Extract the (x, y) coordinate from the center of the cell holding the provided text.  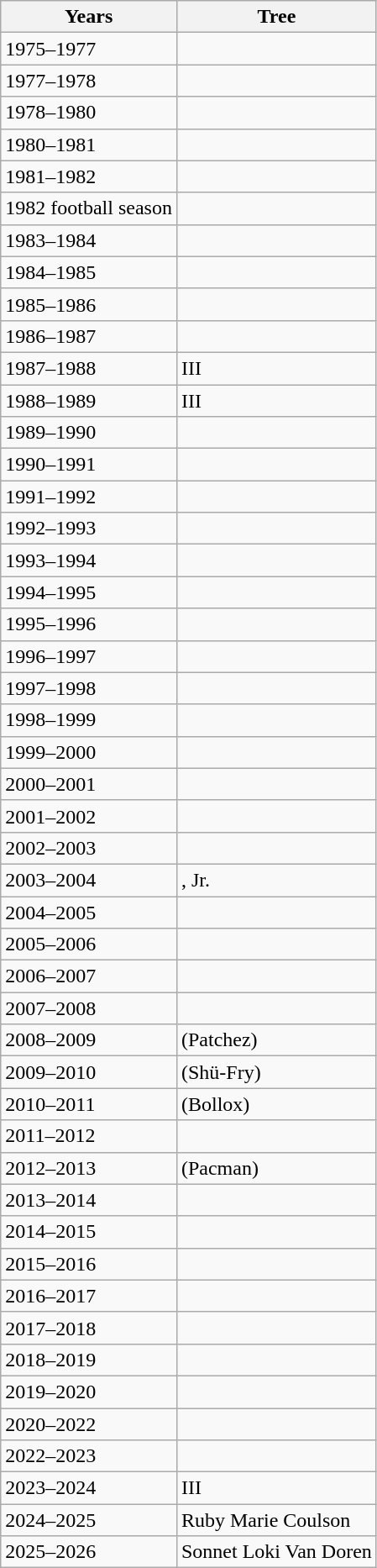
1978–1980 (89, 113)
(Shü-Fry) (276, 1072)
1998–1999 (89, 720)
, Jr. (276, 880)
1997–1998 (89, 688)
1977–1978 (89, 81)
2022–2023 (89, 1456)
1999–2000 (89, 752)
2008–2009 (89, 1040)
Sonnet Loki Van Doren (276, 1552)
(Pacman) (276, 1168)
2001–2002 (89, 816)
2023–2024 (89, 1488)
2012–2013 (89, 1168)
1983–1984 (89, 240)
1975–1977 (89, 49)
2002–2003 (89, 848)
2013–2014 (89, 1200)
2010–2011 (89, 1104)
1994–1995 (89, 592)
2006–2007 (89, 976)
2011–2012 (89, 1136)
2019–2020 (89, 1392)
1986–1987 (89, 336)
2018–2019 (89, 1360)
1988–1989 (89, 401)
1993–1994 (89, 560)
2003–2004 (89, 880)
2009–2010 (89, 1072)
Tree (276, 17)
2000–2001 (89, 784)
2004–2005 (89, 912)
1990–1991 (89, 465)
1987–1988 (89, 368)
2017–2018 (89, 1328)
2014–2015 (89, 1232)
(Patchez) (276, 1040)
Years (89, 17)
1989–1990 (89, 433)
1981–1982 (89, 176)
2016–2017 (89, 1296)
Ruby Marie Coulson (276, 1520)
1985–1986 (89, 304)
1980–1981 (89, 145)
1996–1997 (89, 656)
2007–2008 (89, 1008)
1995–1996 (89, 624)
2020–2022 (89, 1424)
1992–1993 (89, 529)
2025–2026 (89, 1552)
1982 football season (89, 208)
2005–2006 (89, 944)
1991–1992 (89, 497)
2015–2016 (89, 1264)
2024–2025 (89, 1520)
1984–1985 (89, 272)
(Bollox) (276, 1104)
